Search for the cell housing the specified text and yield its [x, y] center coordinate. 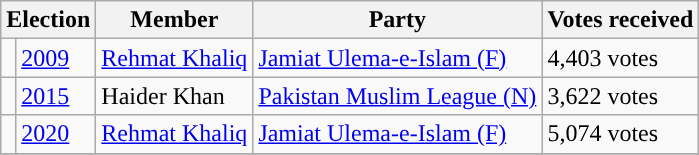
3,622 votes [620, 96]
Member [174, 20]
2020 [56, 134]
4,403 votes [620, 58]
Election [48, 20]
Party [398, 20]
Votes received [620, 20]
Pakistan Muslim League (N) [398, 96]
Haider Khan [174, 96]
2009 [56, 58]
5,074 votes [620, 134]
2015 [56, 96]
